Identify which cell holds the provided text, then report its (x, y) central coordinate. 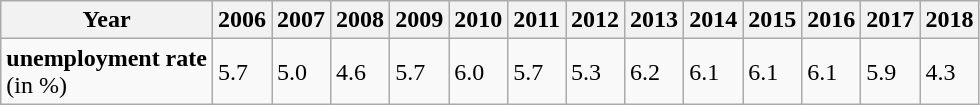
2011 (537, 20)
Year (107, 20)
2018 (950, 20)
2014 (714, 20)
4.6 (360, 72)
2012 (596, 20)
6.0 (478, 72)
2007 (302, 20)
2008 (360, 20)
unemployment rate(in %) (107, 72)
2016 (832, 20)
2006 (242, 20)
2015 (772, 20)
2017 (890, 20)
2009 (420, 20)
2013 (654, 20)
2010 (478, 20)
4.3 (950, 72)
6.2 (654, 72)
5.0 (302, 72)
5.3 (596, 72)
5.9 (890, 72)
